Pinpoint the cell where the given text exists, returning its (x, y) midpoint coordinate. 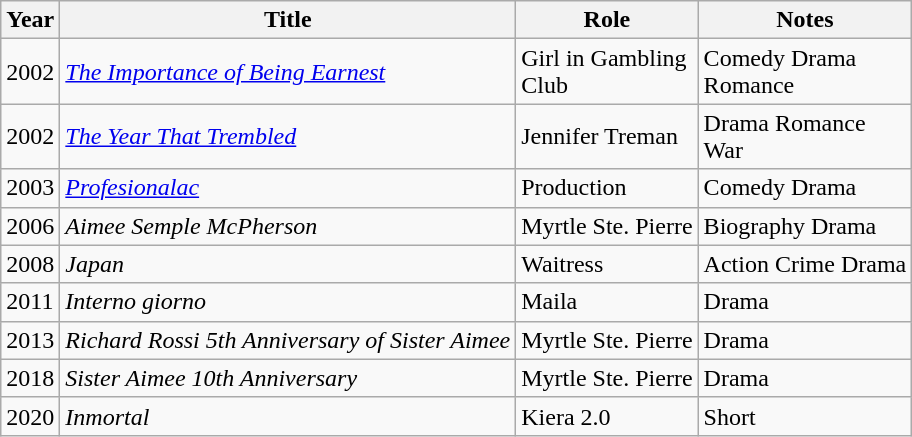
2006 (30, 226)
Waitress (607, 264)
Kiera 2.0 (607, 416)
Year (30, 20)
Biography Drama (805, 226)
The Importance of Being Earnest (288, 72)
Girl in GamblingClub (607, 72)
2011 (30, 302)
2003 (30, 188)
Title (288, 20)
Action Crime Drama (805, 264)
Production (607, 188)
Sister Aimee 10th Anniversary (288, 378)
Aimee Semple McPherson (288, 226)
2018 (30, 378)
Richard Rossi 5th Anniversary of Sister Aimee (288, 340)
Jennifer Treman (607, 136)
Inmortal (288, 416)
2008 (30, 264)
Short (805, 416)
Comedy DramaRomance (805, 72)
Maila (607, 302)
Interno giorno (288, 302)
Profesionalac (288, 188)
Role (607, 20)
Japan (288, 264)
Notes (805, 20)
Drama RomanceWar (805, 136)
2013 (30, 340)
The Year That Trembled (288, 136)
2020 (30, 416)
Comedy Drama (805, 188)
